Provide the (X, Y) coordinate of the cell's center where the given text is located.  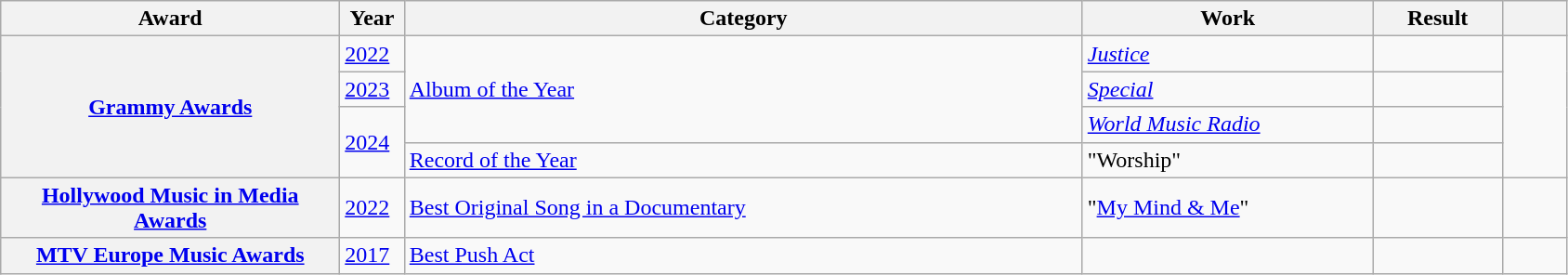
"Worship" (1228, 160)
Year (372, 19)
Category (743, 19)
Special (1228, 89)
Record of the Year (743, 160)
2023 (372, 89)
Best Push Act (743, 255)
2017 (372, 255)
Album of the Year (743, 89)
Work (1228, 19)
Award (171, 19)
Grammy Awards (171, 107)
2024 (372, 142)
World Music Radio (1228, 124)
Hollywood Music in Media Awards (171, 208)
Justice (1228, 54)
MTV Europe Music Awards (171, 255)
"My Mind & Me" (1228, 208)
Best Original Song in a Documentary (743, 208)
Result (1438, 19)
